From the cell containing the given text, extract its center point as [X, Y] coordinate. 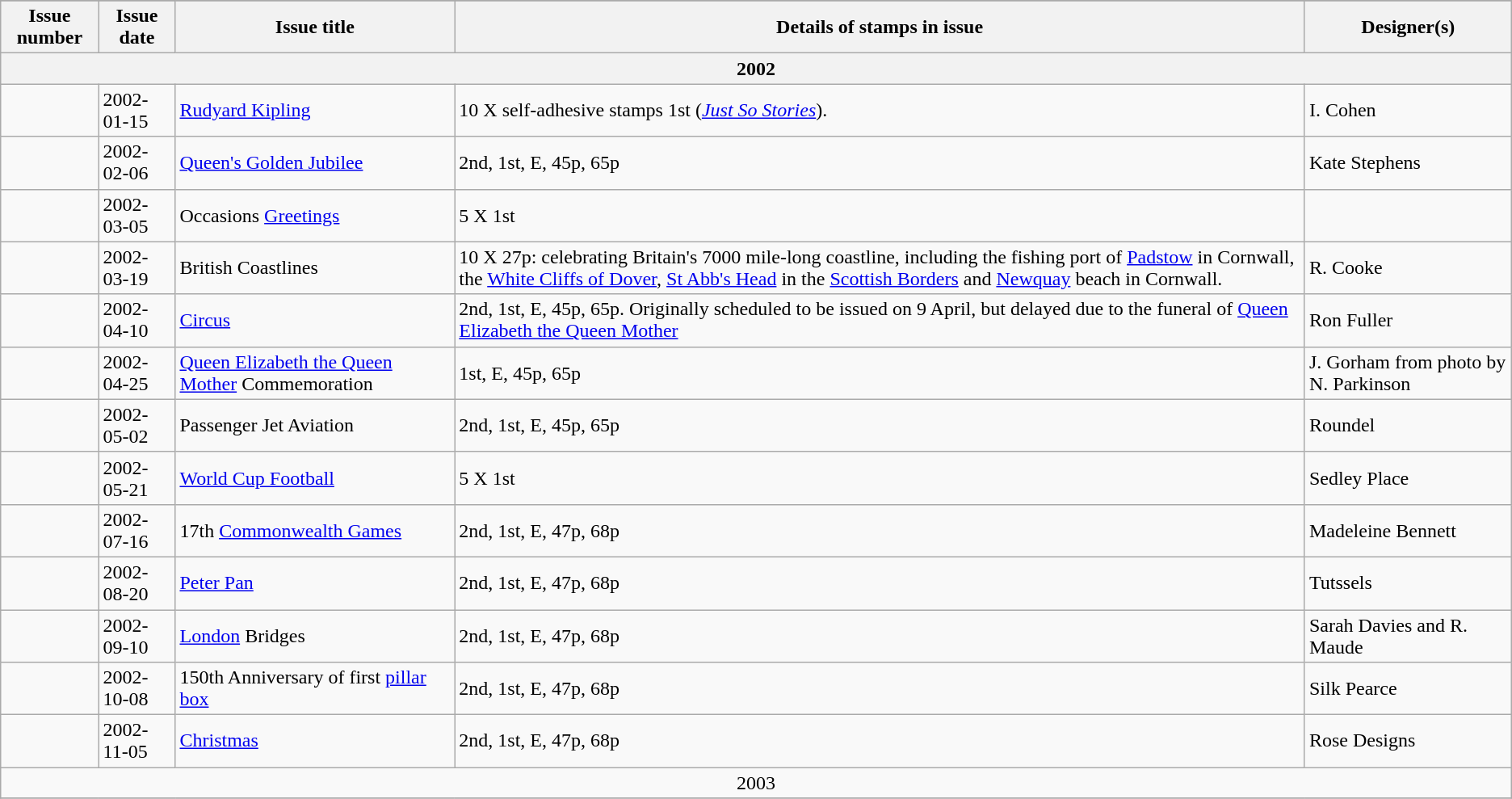
10 X self-adhesive stamps 1st (Just So Stories). [880, 110]
1st, E, 45p, 65p [880, 373]
2003 [756, 783]
2002-03-05 [137, 215]
17th Commonwealth Games [315, 530]
2002 [756, 69]
Peter Pan [315, 583]
London Bridges [315, 635]
2002-07-16 [137, 530]
2002-03-19 [137, 268]
Occasions Greetings [315, 215]
Circus [315, 320]
Issue number [50, 27]
British Coastlines [315, 268]
I. Cohen [1408, 110]
2002-04-10 [137, 320]
Kate Stephens [1408, 163]
Issue date [137, 27]
Silk Pearce [1408, 688]
Christmas [315, 742]
Rose Designs [1408, 742]
Sedley Place [1408, 478]
Madeleine Bennett [1408, 530]
2002-05-21 [137, 478]
Passenger Jet Aviation [315, 425]
Ron Fuller [1408, 320]
Rudyard Kipling [315, 110]
150th Anniversary of first pillar box [315, 688]
Sarah Davies and R. Maude [1408, 635]
2002-10-08 [137, 688]
2002-01-15 [137, 110]
Roundel [1408, 425]
J. Gorham from photo by N. Parkinson [1408, 373]
2002-04-25 [137, 373]
World Cup Football [315, 478]
2002-02-06 [137, 163]
Designer(s) [1408, 27]
2002-09-10 [137, 635]
Tutssels [1408, 583]
2002-08-20 [137, 583]
2002-11-05 [137, 742]
2nd, 1st, E, 45p, 65p. Originally scheduled to be issued on 9 April, but delayed due to the funeral of Queen Elizabeth the Queen Mother [880, 320]
Issue title [315, 27]
Queen Elizabeth the Queen Mother Commemoration [315, 373]
Queen's Golden Jubilee [315, 163]
R. Cooke [1408, 268]
2002-05-02 [137, 425]
Details of stamps in issue [880, 27]
